Locate the cell with the specified text and output its (x, y) center coordinate. 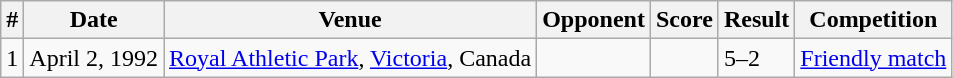
Result (756, 20)
Date (94, 20)
Score (684, 20)
Venue (350, 20)
April 2, 1992 (94, 58)
1 (12, 58)
Competition (874, 20)
5–2 (756, 58)
Opponent (594, 20)
Royal Athletic Park, Victoria, Canada (350, 58)
Friendly match (874, 58)
# (12, 20)
